Detect which cell encompasses the target text, then output its (x, y) center coordinate. 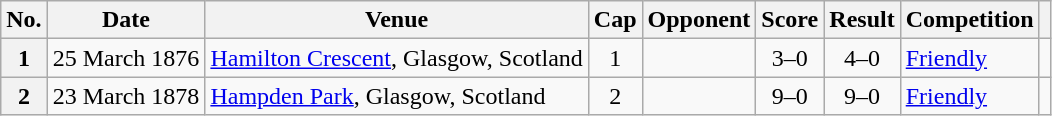
Hamilton Crescent, Glasgow, Scotland (396, 58)
Venue (396, 20)
No. (24, 20)
25 March 1876 (126, 58)
Date (126, 20)
Cap (615, 20)
Result (862, 20)
Competition (970, 20)
Hampden Park, Glasgow, Scotland (396, 96)
Opponent (699, 20)
Score (790, 20)
23 March 1878 (126, 96)
3–0 (790, 58)
4–0 (862, 58)
